Return [x, y] of the center of cell containing provided text 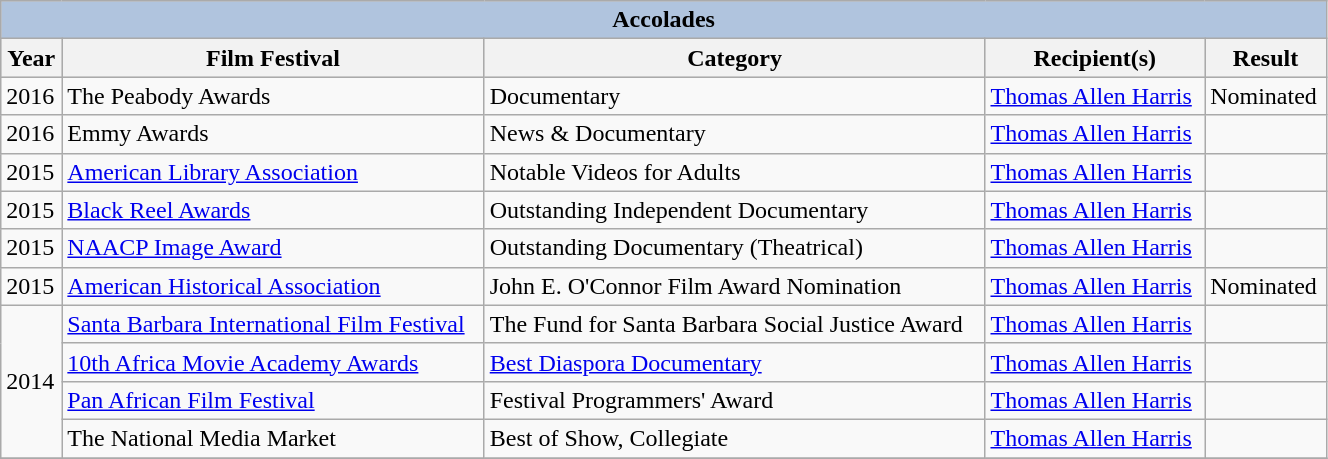
Documentary [734, 96]
The Fund for Santa Barbara Social Justice Award [734, 324]
NAACP Image Award [273, 248]
The National Media Market [273, 438]
News & Documentary [734, 134]
Best Diaspora Documentary [734, 362]
Outstanding Independent Documentary [734, 210]
American Library Association [273, 172]
Best of Show, Collegiate [734, 438]
Recipient(s) [1095, 58]
The Peabody Awards [273, 96]
Year [32, 58]
American Historical Association [273, 286]
Black Reel Awards [273, 210]
Santa Barbara International Film Festival [273, 324]
Result [1266, 58]
Film Festival [273, 58]
Pan African Film Festival [273, 400]
Emmy Awards [273, 134]
John E. O'Connor Film Award Nomination [734, 286]
10th Africa Movie Academy Awards [273, 362]
Notable Videos for Adults [734, 172]
Outstanding Documentary (Theatrical) [734, 248]
Festival Programmers' Award [734, 400]
Accolades [664, 20]
2014 [32, 381]
Category [734, 58]
